Search for the cell housing the specified text and yield its [X, Y] center coordinate. 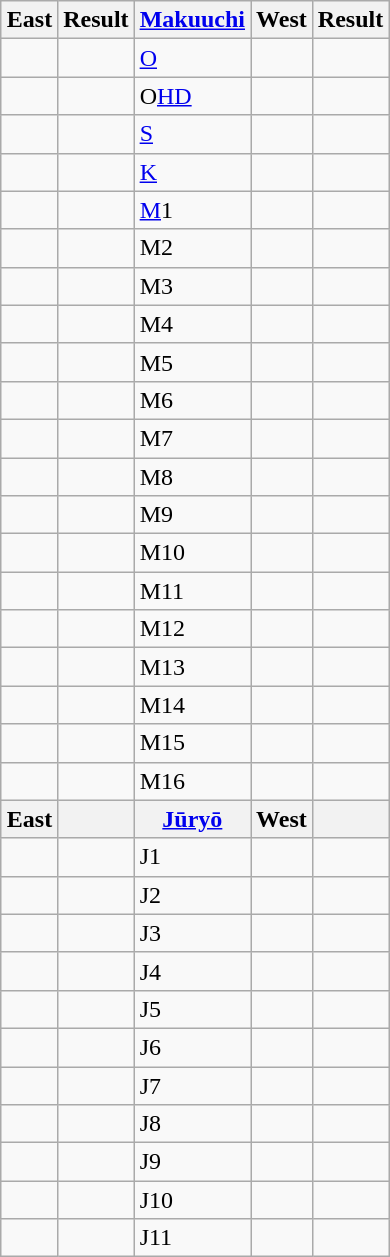
J7 [192, 1085]
OHD [192, 96]
J10 [192, 1200]
M4 [192, 324]
J6 [192, 1047]
M8 [192, 477]
Jūryō [192, 819]
M6 [192, 400]
M5 [192, 362]
J3 [192, 933]
M9 [192, 515]
M2 [192, 248]
S [192, 134]
M12 [192, 629]
O [192, 58]
M11 [192, 591]
M14 [192, 705]
M7 [192, 438]
J5 [192, 1009]
M15 [192, 743]
Makuuchi [192, 20]
M16 [192, 781]
M1 [192, 210]
J4 [192, 971]
J9 [192, 1162]
J8 [192, 1124]
M3 [192, 286]
J2 [192, 895]
K [192, 172]
M13 [192, 667]
M10 [192, 553]
J1 [192, 857]
J11 [192, 1238]
